For the text-containing cell, return its midpoint in (x, y) coordinate format. 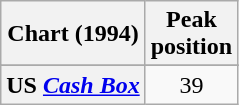
Peakposition (191, 34)
US Cash Box (73, 85)
Chart (1994) (73, 34)
39 (191, 85)
